Pinpoint the cell where the given text exists, returning its [X, Y] midpoint coordinate. 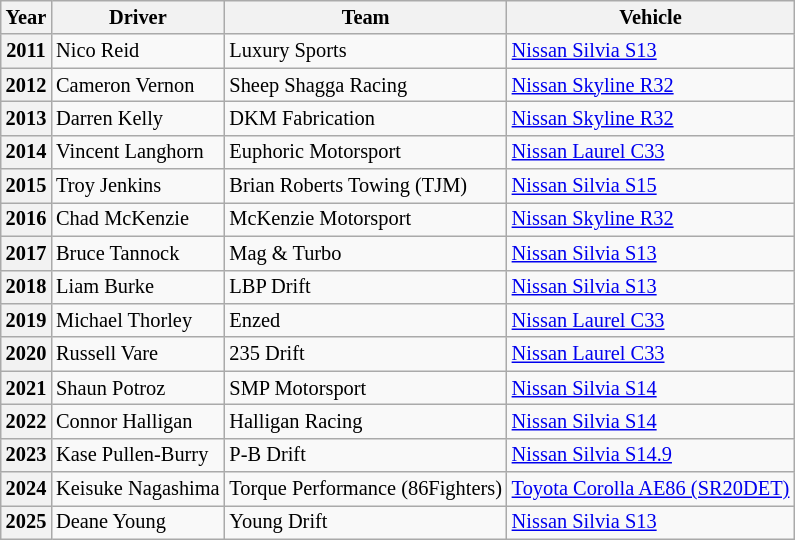
2012 [26, 85]
2011 [26, 51]
Euphoric Motorsport [366, 152]
Kase Pullen-Burry [138, 455]
2017 [26, 253]
Driver [138, 17]
Deane Young [138, 522]
Bruce Tannock [138, 253]
2023 [26, 455]
McKenzie Motorsport [366, 219]
Young Drift [366, 522]
P-B Drift [366, 455]
2015 [26, 186]
Nissan Silvia S14.9 [650, 455]
Luxury Sports [366, 51]
Chad McKenzie [138, 219]
2016 [26, 219]
235 Drift [366, 354]
LBP Drift [366, 287]
Troy Jenkins [138, 186]
Nissan Silvia S15 [650, 186]
Keisuke Nagashima [138, 489]
Sheep Shagga Racing [366, 85]
Brian Roberts Towing (TJM) [366, 186]
Toyota Corolla AE86 (SR20DET) [650, 489]
Shaun Potroz [138, 388]
Nico Reid [138, 51]
2018 [26, 287]
Darren Kelly [138, 118]
SMP Motorsport [366, 388]
Cameron Vernon [138, 85]
2019 [26, 320]
Connor Halligan [138, 421]
Enzed [366, 320]
Vehicle [650, 17]
Michael Thorley [138, 320]
Liam Burke [138, 287]
2025 [26, 522]
Team [366, 17]
2020 [26, 354]
Mag & Turbo [366, 253]
2021 [26, 388]
Year [26, 17]
2024 [26, 489]
2013 [26, 118]
2014 [26, 152]
Torque Performance (86Fighters) [366, 489]
2022 [26, 421]
DKM Fabrication [366, 118]
Vincent Langhorn [138, 152]
Russell Vare [138, 354]
Halligan Racing [366, 421]
